Output the (x, y) coordinate of the center of the cell containing the given text.  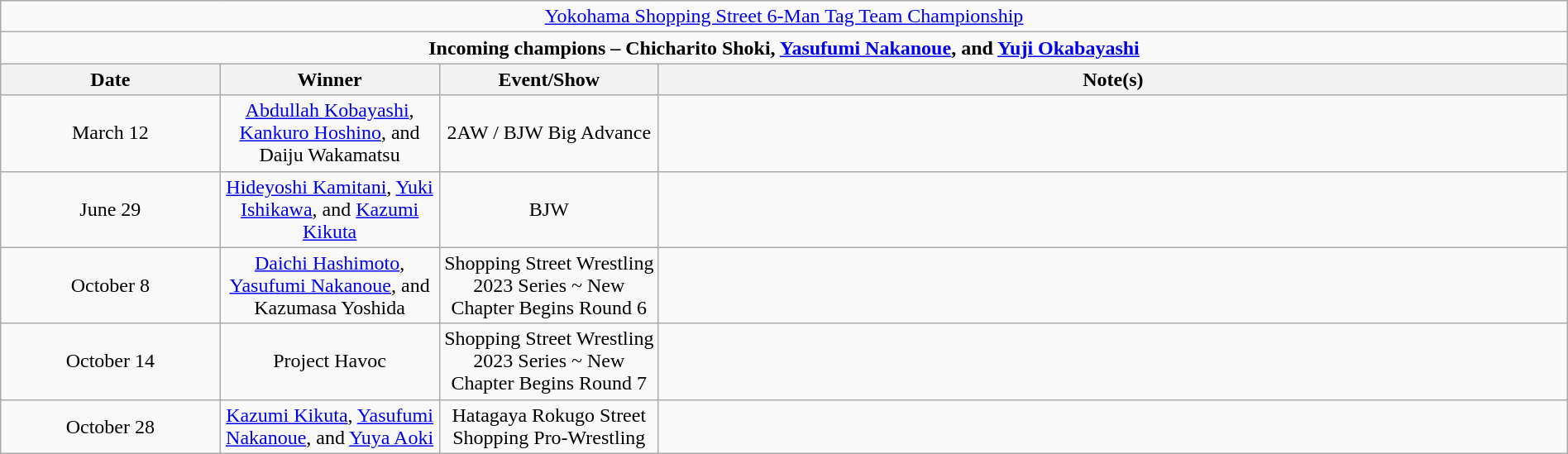
Note(s) (1113, 79)
BJW (549, 209)
Incoming champions – Chicharito Shoki, Yasufumi Nakanoue, and Yuji Okabayashi (784, 48)
October 28 (111, 427)
October 8 (111, 285)
Winner (329, 79)
Shopping Street Wrestling 2023 Series ~ New Chapter Begins Round 7 (549, 361)
Daichi Hashimoto, Yasufumi Nakanoue, and Kazumasa Yoshida (329, 285)
Yokohama Shopping Street 6-Man Tag Team Championship (784, 17)
October 14 (111, 361)
Shopping Street Wrestling 2023 Series ~ New Chapter Begins Round 6 (549, 285)
2AW / BJW Big Advance (549, 133)
June 29 (111, 209)
Project Havoc (329, 361)
March 12 (111, 133)
Abdullah Kobayashi, Kankuro Hoshino, and Daiju Wakamatsu (329, 133)
Hideyoshi Kamitani, Yuki Ishikawa, and Kazumi Kikuta (329, 209)
Hatagaya Rokugo Street Shopping Pro-Wrestling (549, 427)
Event/Show (549, 79)
Kazumi Kikuta, Yasufumi Nakanoue, and Yuya Aoki (329, 427)
Date (111, 79)
